Extract the (X, Y) coordinate from the center of the cell holding the provided text.  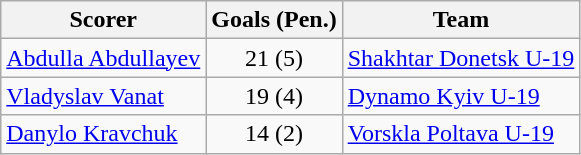
Dynamo Kyiv U-19 (461, 96)
Scorer (104, 20)
Team (461, 20)
Danylo Kravchuk (104, 134)
Goals (Pen.) (274, 20)
19 (4) (274, 96)
Vorskla Poltava U-19 (461, 134)
21 (5) (274, 58)
Shakhtar Donetsk U-19 (461, 58)
14 (2) (274, 134)
Vladyslav Vanat (104, 96)
Abdulla Abdullayev (104, 58)
